Detect which cell encompasses the target text, then output its (X, Y) center coordinate. 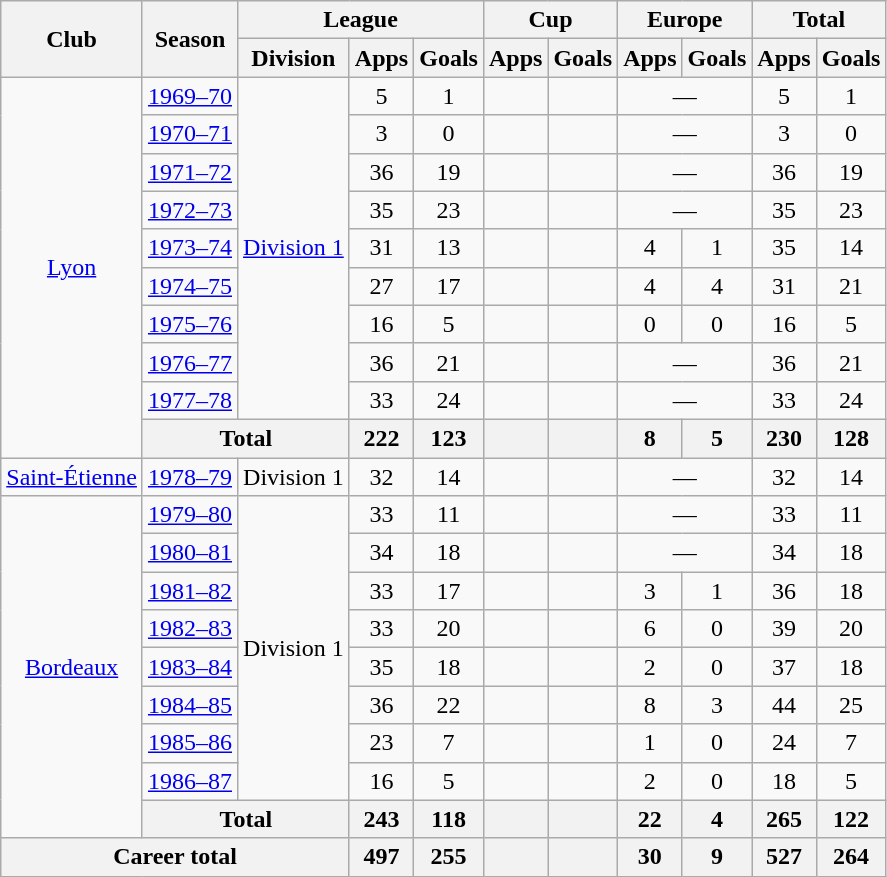
1974–75 (190, 286)
1978–79 (190, 477)
243 (381, 819)
497 (381, 857)
1979–80 (190, 515)
1973–74 (190, 248)
255 (449, 857)
37 (784, 667)
1982–83 (190, 629)
230 (784, 438)
9 (717, 857)
27 (381, 286)
Lyon (72, 268)
1975–76 (190, 324)
1985–86 (190, 743)
1984–85 (190, 705)
Saint-Étienne (72, 477)
Bordeaux (72, 668)
13 (449, 248)
527 (784, 857)
Division (294, 58)
Club (72, 39)
1970–71 (190, 134)
128 (851, 438)
222 (381, 438)
1986–87 (190, 781)
1972–73 (190, 210)
1981–82 (190, 591)
122 (851, 819)
1969–70 (190, 96)
1976–77 (190, 362)
Cup (550, 20)
6 (650, 629)
League (361, 20)
1971–72 (190, 172)
30 (650, 857)
1977–78 (190, 400)
123 (449, 438)
1980–81 (190, 553)
264 (851, 857)
Europe (685, 20)
Season (190, 39)
39 (784, 629)
1983–84 (190, 667)
265 (784, 819)
118 (449, 819)
Career total (176, 857)
44 (784, 705)
25 (851, 705)
